Identify which cell holds the provided text, then report its (X, Y) central coordinate. 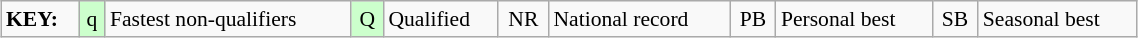
Fastest non-qualifiers (228, 19)
SB (955, 19)
Personal best (854, 19)
Q (367, 19)
National record (639, 19)
KEY: (40, 19)
Qualified (440, 19)
q (92, 19)
Seasonal best (1058, 19)
NR (523, 19)
PB (753, 19)
